Return the (X, Y) coordinate for the center point of the cell that contains the specified text.  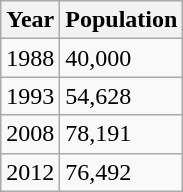
Year (30, 20)
78,191 (122, 134)
2008 (30, 134)
76,492 (122, 172)
Population (122, 20)
54,628 (122, 96)
2012 (30, 172)
1988 (30, 58)
1993 (30, 96)
40,000 (122, 58)
